Determine the (X, Y) coordinate at the center of the cell enclosing the given text.  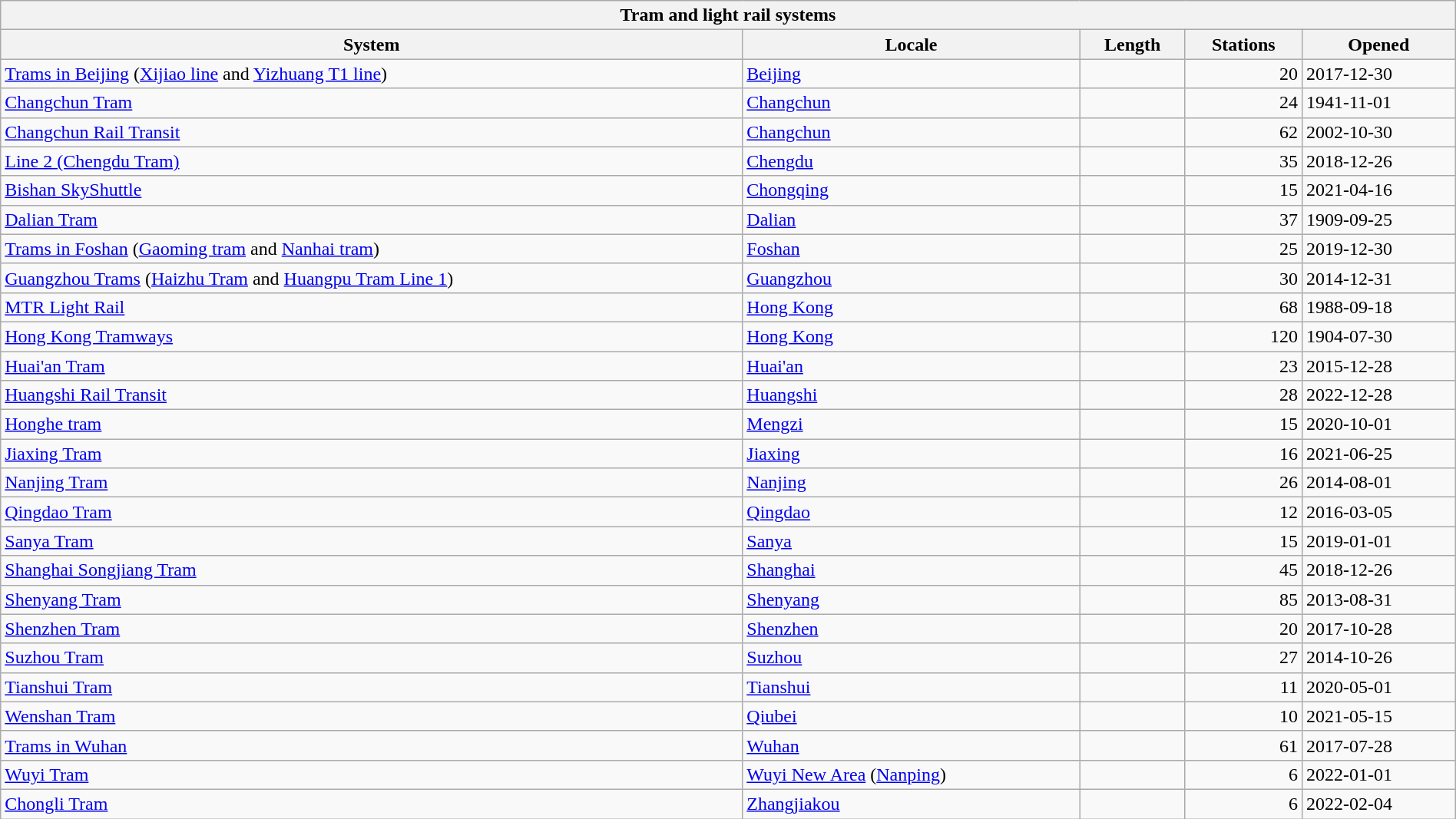
30 (1243, 278)
Suzhou Tram (372, 658)
Shenyang Tram (372, 599)
Chongli Tram (372, 804)
Qingdao Tram (372, 512)
16 (1243, 454)
11 (1243, 687)
Huangshi Rail Transit (372, 395)
12 (1243, 512)
Changchun Rail Transit (372, 132)
Wenshan Tram (372, 716)
2022-01-01 (1378, 774)
10 (1243, 716)
2019-01-01 (1378, 541)
2016-03-05 (1378, 512)
2019-12-30 (1378, 249)
Trams in Foshan (Gaoming tram and Nanhai tram) (372, 249)
Huangshi (911, 395)
2017-07-28 (1378, 745)
2014-10-26 (1378, 658)
Sanya Tram (372, 541)
2022-02-04 (1378, 804)
Guangzhou (911, 278)
2014-12-31 (1378, 278)
Zhangjiakou (911, 804)
Honghe tram (372, 424)
Shenyang (911, 599)
2021-05-15 (1378, 716)
Huai'an Tram (372, 366)
Trams in Beijing (Xijiao line and Yizhuang T1 line) (372, 74)
1909-09-25 (1378, 220)
37 (1243, 220)
35 (1243, 161)
62 (1243, 132)
System (372, 45)
Line 2 (Chengdu Tram) (372, 161)
2002-10-30 (1378, 132)
Tianshui Tram (372, 687)
1904-07-30 (1378, 336)
Dalian Tram (372, 220)
27 (1243, 658)
24 (1243, 103)
2015-12-28 (1378, 366)
Mengzi (911, 424)
120 (1243, 336)
Opened (1378, 45)
Tram and light rail systems (728, 15)
Beijing (911, 74)
Wuyi Tram (372, 774)
Qiubei (911, 716)
Shenzhen (911, 629)
28 (1243, 395)
Wuyi New Area (Nanping) (911, 774)
2022-12-28 (1378, 395)
Chengdu (911, 161)
Sanya (911, 541)
Tianshui (911, 687)
68 (1243, 307)
2017-10-28 (1378, 629)
Wuhan (911, 745)
Changchun Tram (372, 103)
Shanghai (911, 570)
1988-09-18 (1378, 307)
2014-08-01 (1378, 483)
Length (1132, 45)
2021-06-25 (1378, 454)
2017-12-30 (1378, 74)
Nanjing (911, 483)
1941-11-01 (1378, 103)
Jiaxing (911, 454)
85 (1243, 599)
Locale (911, 45)
23 (1243, 366)
Dalian (911, 220)
Suzhou (911, 658)
Trams in Wuhan (372, 745)
Huai'an (911, 366)
MTR Light Rail (372, 307)
2020-05-01 (1378, 687)
Chongqing (911, 190)
2021-04-16 (1378, 190)
61 (1243, 745)
Stations (1243, 45)
Guangzhou Trams (Haizhu Tram and Huangpu Tram Line 1) (372, 278)
Nanjing Tram (372, 483)
Shanghai Songjiang Tram (372, 570)
Qingdao (911, 512)
Hong Kong Tramways (372, 336)
2020-10-01 (1378, 424)
Shenzhen Tram (372, 629)
25 (1243, 249)
Foshan (911, 249)
2013-08-31 (1378, 599)
Bishan SkyShuttle (372, 190)
45 (1243, 570)
Jiaxing Tram (372, 454)
26 (1243, 483)
